Scan for the cell matching the given text and deliver its [x, y] coordinate at center. 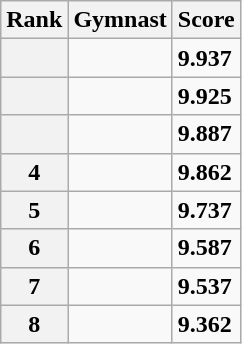
9.937 [206, 58]
Score [206, 20]
8 [34, 324]
6 [34, 248]
9.737 [206, 210]
9.362 [206, 324]
Gymnast [120, 20]
Rank [34, 20]
4 [34, 172]
9.862 [206, 172]
7 [34, 286]
5 [34, 210]
9.587 [206, 248]
9.537 [206, 286]
9.887 [206, 134]
9.925 [206, 96]
